Return the [X, Y] coordinate for the center point of the cell that contains the specified text.  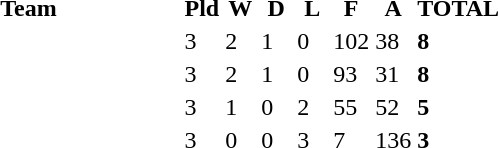
31 [394, 74]
102 [352, 41]
93 [352, 74]
38 [394, 41]
52 [394, 107]
55 [352, 107]
